Output the (x, y) coordinate of the center of the cell containing the given text.  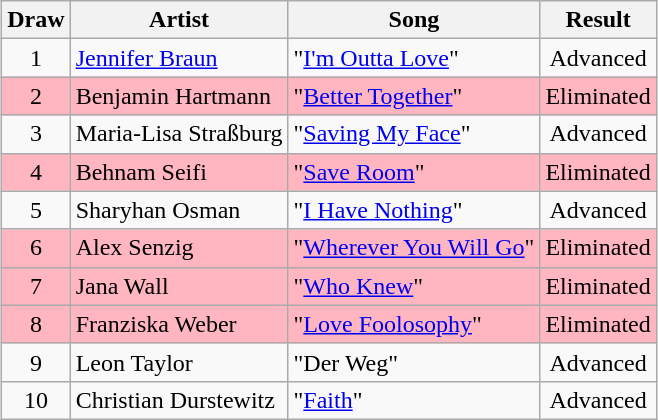
"Love Foolosophy" (414, 324)
4 (36, 172)
"Who Knew" (414, 286)
Christian Durstewitz (179, 400)
9 (36, 362)
"I Have Nothing" (414, 210)
"Saving My Face" (414, 134)
"Wherever You Will Go" (414, 248)
"I'm Outta Love" (414, 58)
5 (36, 210)
Draw (36, 20)
2 (36, 96)
Result (598, 20)
Benjamin Hartmann (179, 96)
Alex Senzig (179, 248)
6 (36, 248)
8 (36, 324)
Behnam Seifi (179, 172)
1 (36, 58)
10 (36, 400)
Maria-Lisa Straßburg (179, 134)
Franziska Weber (179, 324)
"Better Together" (414, 96)
Sharyhan Osman (179, 210)
Leon Taylor (179, 362)
"Save Room" (414, 172)
3 (36, 134)
7 (36, 286)
Song (414, 20)
Artist (179, 20)
"Der Weg" (414, 362)
Jennifer Braun (179, 58)
Jana Wall (179, 286)
"Faith" (414, 400)
